Scan for the cell matching the given text and deliver its [X, Y] coordinate at center. 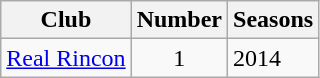
2014 [274, 58]
Number [179, 20]
1 [179, 58]
Club [66, 20]
Seasons [274, 20]
Real Rincon [66, 58]
